Search for the cell housing the specified text and yield its [X, Y] center coordinate. 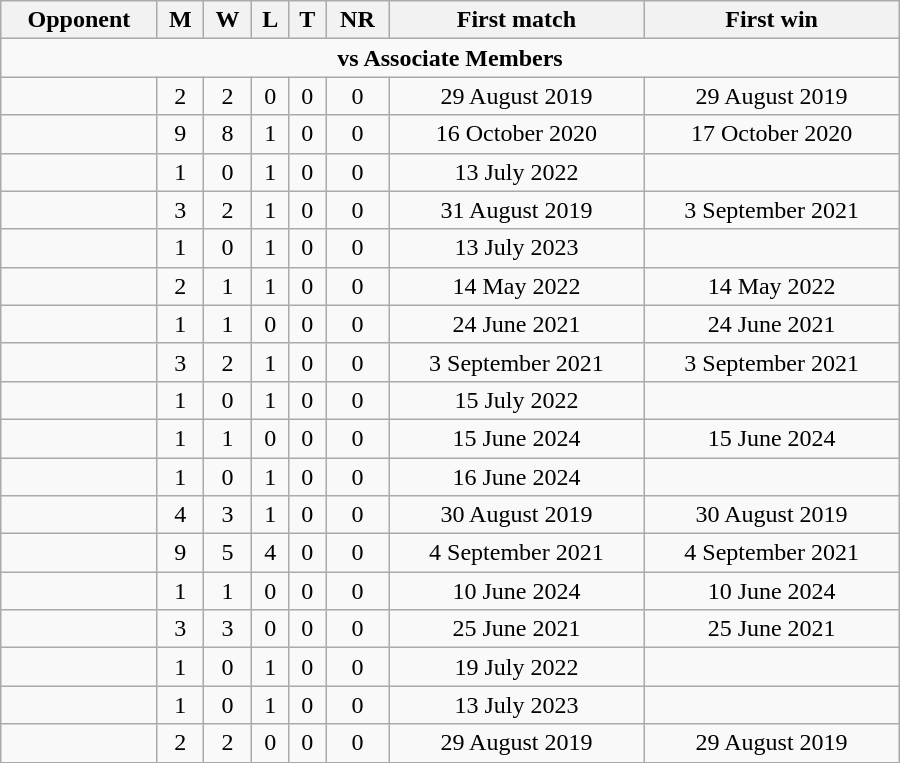
First match [516, 20]
Opponent [79, 20]
13 July 2022 [516, 172]
T [308, 20]
First win [772, 20]
19 July 2022 [516, 667]
W [227, 20]
NR [358, 20]
vs Associate Members [450, 58]
16 June 2024 [516, 477]
5 [227, 553]
M [180, 20]
15 July 2022 [516, 400]
17 October 2020 [772, 134]
31 August 2019 [516, 210]
L [270, 20]
16 October 2020 [516, 134]
8 [227, 134]
